Return [X, Y] of the center of cell containing provided text 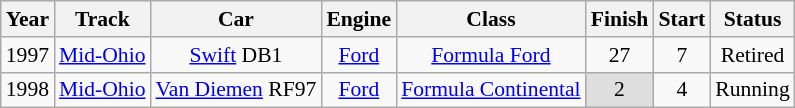
Engine [358, 19]
27 [620, 55]
4 [682, 90]
Car [236, 19]
Retired [752, 55]
Track [102, 19]
Finish [620, 19]
Running [752, 90]
2 [620, 90]
Swift DB1 [236, 55]
Formula Continental [490, 90]
Status [752, 19]
1997 [28, 55]
Formula Ford [490, 55]
Start [682, 19]
Van Diemen RF97 [236, 90]
7 [682, 55]
1998 [28, 90]
Class [490, 19]
Year [28, 19]
